Locate the cell with the specified text and output its (X, Y) center coordinate. 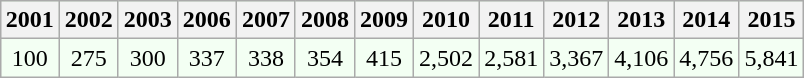
2010 (446, 20)
3,367 (576, 58)
4,756 (706, 58)
2014 (706, 20)
4,106 (642, 58)
2001 (30, 20)
338 (266, 58)
2011 (512, 20)
2013 (642, 20)
337 (206, 58)
415 (384, 58)
2012 (576, 20)
354 (324, 58)
100 (30, 58)
2009 (384, 20)
2003 (148, 20)
2015 (772, 20)
5,841 (772, 58)
2006 (206, 20)
2,581 (512, 58)
275 (88, 58)
2007 (266, 20)
2008 (324, 20)
2,502 (446, 58)
2002 (88, 20)
300 (148, 58)
